Search for the cell housing the specified text and yield its [x, y] center coordinate. 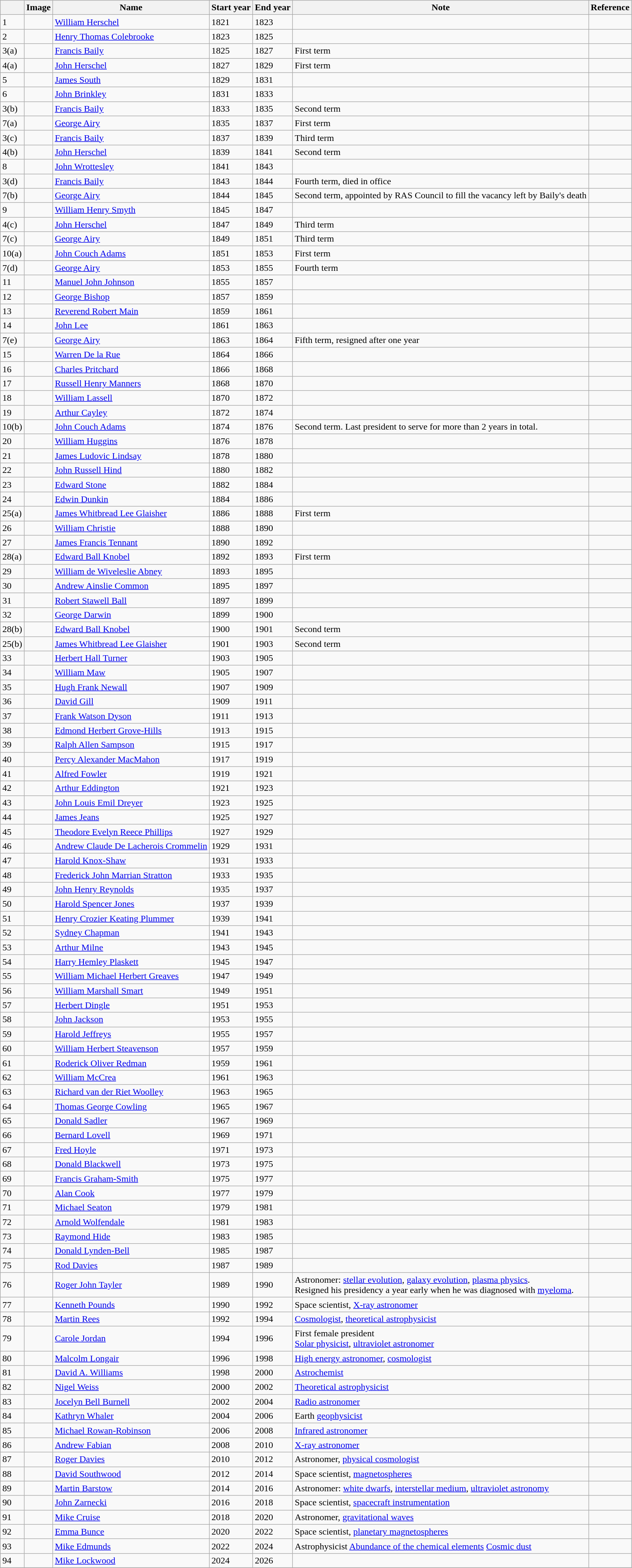
80 [12, 1358]
67 [12, 1150]
Richard van der Riet Woolley [131, 1092]
Space scientist, spacecraft instrumentation [441, 1503]
4(b) [12, 152]
88 [12, 1474]
Arthur Eddington [131, 788]
Henry Crozier Keating Plummer [131, 918]
Herbert Hall Turner [131, 658]
68 [12, 1164]
22 [12, 470]
24 [12, 499]
86 [12, 1445]
75 [12, 1265]
Space scientist, planetary magnetospheres [441, 1532]
Second term. Last president to serve for more than 2 years in total. [441, 427]
James South [131, 80]
Michael Rowan-Robinson [131, 1430]
90 [12, 1503]
14 [12, 326]
Harold Knox-Shaw [131, 860]
James Francis Tennant [131, 542]
59 [12, 1034]
Space scientist, magnetospheres [441, 1474]
12 [12, 297]
Harry Hemley Plaskett [131, 962]
Roderick Oliver Redman [131, 1063]
51 [12, 918]
Malcolm Longair [131, 1358]
78 [12, 1319]
Edmond Herbert Grove-Hills [131, 730]
47 [12, 860]
Arnold Wolfendale [131, 1222]
Martin Barstow [131, 1488]
60 [12, 1048]
1821 [231, 22]
Warren De la Rue [131, 354]
Mike Cruise [131, 1517]
Carole Jordan [131, 1339]
11 [12, 282]
30 [12, 586]
25(a) [12, 514]
John Zarnecki [131, 1503]
3(a) [12, 51]
Martin Rees [131, 1319]
John Brinkley [131, 94]
44 [12, 817]
7(a) [12, 123]
39 [12, 745]
John Louis Emil Dreyer [131, 803]
5 [12, 80]
Fred Hoyle [131, 1150]
First female presidentSolar physicist, ultraviolet astronomer [441, 1339]
43 [12, 803]
6 [12, 94]
26 [12, 528]
28(a) [12, 557]
45 [12, 831]
Percy Alexander MacMahon [131, 759]
52 [12, 933]
Arthur Cayley [131, 412]
28(b) [12, 629]
9 [12, 210]
X-ray astronomer [441, 1445]
31 [12, 600]
46 [12, 846]
Nigel Weiss [131, 1387]
66 [12, 1135]
53 [12, 947]
Edwin Dunkin [131, 499]
49 [12, 890]
Astrophysicist Abundance of the chemical elements Cosmic dust [441, 1546]
Donald Lynden-Bell [131, 1251]
3(b) [12, 109]
36 [12, 702]
55 [12, 976]
High energy astronomer, cosmologist [441, 1358]
81 [12, 1373]
10(b) [12, 427]
62 [12, 1077]
Reference [610, 8]
William de Wiveleslie Abney [131, 571]
John Jackson [131, 1020]
93 [12, 1546]
84 [12, 1416]
James Jeans [131, 817]
4(a) [12, 65]
85 [12, 1430]
Space scientist, X-ray astronomer [441, 1304]
94 [12, 1560]
82 [12, 1387]
Second term, appointed by RAS Council to fill the vacancy left by Baily's death [441, 196]
Edward Stone [131, 485]
Arthur Milne [131, 947]
7(e) [12, 340]
8 [12, 166]
Jocelyn Bell Burnell [131, 1402]
William Christie [131, 528]
Fourth term, died in office [441, 181]
77 [12, 1304]
Thomas George Cowling [131, 1106]
Raymond Hide [131, 1236]
63 [12, 1092]
4(c) [12, 224]
73 [12, 1236]
David Southwood [131, 1474]
10(a) [12, 253]
1 [12, 22]
71 [12, 1208]
Image [39, 8]
2026 [273, 1560]
16 [12, 369]
76 [12, 1285]
Start year [231, 8]
25(b) [12, 644]
58 [12, 1020]
20 [12, 441]
Roger John Tayler [131, 1285]
21 [12, 456]
Frederick John Marrian Stratton [131, 875]
41 [12, 774]
Herbert Dingle [131, 1005]
91 [12, 1517]
Earth geophysicist [441, 1416]
Hugh Frank Newall [131, 687]
18 [12, 398]
End year [273, 8]
William Henry Smyth [131, 210]
Manuel John Johnson [131, 282]
48 [12, 875]
William Herschel [131, 22]
George Darwin [131, 615]
35 [12, 687]
72 [12, 1222]
27 [12, 542]
Michael Seaton [131, 1208]
Astronomer: stellar evolution, galaxy evolution, plasma physics.Resigned his presidency a year early when he was diagnosed with myeloma. [441, 1285]
69 [12, 1179]
Fifth term, resigned after one year [441, 340]
7(d) [12, 268]
Harold Spencer Jones [131, 904]
Radio astronomer [441, 1402]
David A. Williams [131, 1373]
Roger Davies [131, 1459]
83 [12, 1402]
Reverend Robert Main [131, 311]
John Russell Hind [131, 470]
Bernard Lovell [131, 1135]
15 [12, 354]
42 [12, 788]
57 [12, 1005]
2 [12, 36]
89 [12, 1488]
Andrew Claude De Lacherois Crommelin [131, 846]
Andrew Fabian [131, 1445]
George Bishop [131, 297]
79 [12, 1339]
Kenneth Pounds [131, 1304]
3(c) [12, 138]
Henry Thomas Colebrooke [131, 36]
Andrew Ainslie Common [131, 586]
Russell Henry Manners [131, 383]
David Gill [131, 702]
40 [12, 759]
Harold Jeffreys [131, 1034]
Astrochemist [441, 1373]
54 [12, 962]
Fourth term [441, 268]
Emma Bunce [131, 1532]
John Lee [131, 326]
William Huggins [131, 441]
32 [12, 615]
Francis Graham-Smith [131, 1179]
Astronomer, gravitational waves [441, 1517]
William McCrea [131, 1077]
64 [12, 1106]
92 [12, 1532]
Cosmologist, theoretical astrophysicist [441, 1319]
Theodore Evelyn Reece Phillips [131, 831]
50 [12, 904]
19 [12, 412]
37 [12, 716]
John Wrottesley [131, 166]
Sydney Chapman [131, 933]
Name [131, 8]
65 [12, 1121]
Rod Davies [131, 1265]
38 [12, 730]
23 [12, 485]
William Herbert Steavenson [131, 1048]
33 [12, 658]
17 [12, 383]
Robert Stawell Ball [131, 600]
Mike Edmunds [131, 1546]
Theoretical astrophysicist [441, 1387]
13 [12, 311]
87 [12, 1459]
Infrared astronomer [441, 1430]
Charles Pritchard [131, 369]
William Maw [131, 673]
Mike Lockwood [131, 1560]
John Henry Reynolds [131, 890]
74 [12, 1251]
Alan Cook [131, 1193]
Astronomer: white dwarfs, interstellar medium, ultraviolet astronomy [441, 1488]
Donald Sadler [131, 1121]
William Lassell [131, 398]
Frank Watson Dyson [131, 716]
56 [12, 991]
Note [441, 8]
Donald Blackwell [131, 1164]
3(d) [12, 181]
34 [12, 673]
Alfred Fowler [131, 774]
7(b) [12, 196]
James Ludovic Lindsay [131, 456]
William Marshall Smart [131, 991]
7(c) [12, 239]
Astronomer, physical cosmologist [441, 1459]
Kathryn Whaler [131, 1416]
Ralph Allen Sampson [131, 745]
29 [12, 571]
61 [12, 1063]
70 [12, 1193]
William Michael Herbert Greaves [131, 976]
